Return (x, y) of the center of cell containing provided text 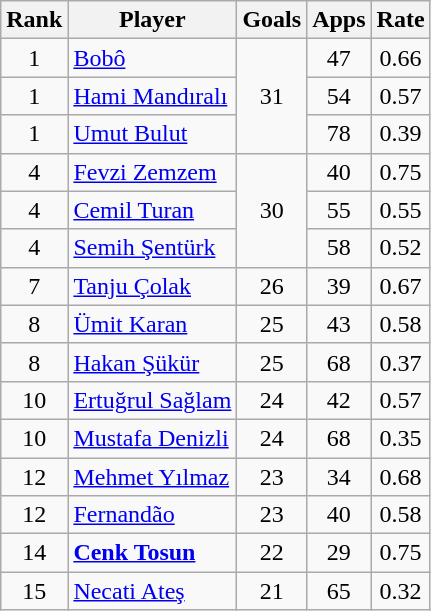
42 (339, 400)
15 (34, 591)
Mustafa Denizli (152, 438)
Necati Ateş (152, 591)
0.68 (400, 477)
Hami Mandıralı (152, 96)
Hakan Şükür (152, 362)
30 (272, 210)
Rate (400, 20)
Tanju Çolak (152, 286)
31 (272, 96)
29 (339, 553)
0.32 (400, 591)
0.37 (400, 362)
22 (272, 553)
0.52 (400, 248)
7 (34, 286)
21 (272, 591)
0.35 (400, 438)
Apps (339, 20)
58 (339, 248)
54 (339, 96)
0.67 (400, 286)
Goals (272, 20)
Semih Şentürk (152, 248)
65 (339, 591)
Mehmet Yılmaz (152, 477)
43 (339, 324)
Bobô (152, 58)
78 (339, 134)
0.66 (400, 58)
0.39 (400, 134)
Ertuğrul Sağlam (152, 400)
55 (339, 210)
Umut Bulut (152, 134)
Ümit Karan (152, 324)
Fevzi Zemzem (152, 172)
47 (339, 58)
Cemil Turan (152, 210)
Fernandão (152, 515)
39 (339, 286)
Rank (34, 20)
34 (339, 477)
26 (272, 286)
0.55 (400, 210)
14 (34, 553)
Player (152, 20)
Cenk Tosun (152, 553)
